Output the [X, Y] coordinate of the center of the cell containing the given text.  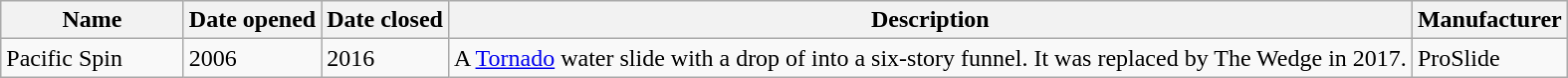
Date closed [385, 20]
Pacific Spin [93, 58]
ProSlide [1489, 58]
Description [930, 20]
Manufacturer [1489, 20]
2006 [252, 58]
Name [93, 20]
Date opened [252, 20]
A Tornado water slide with a drop of into a six-story funnel. It was replaced by The Wedge in 2017. [930, 58]
2016 [385, 58]
